From the cell containing the given text, extract its center point as [x, y] coordinate. 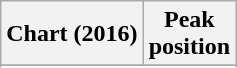
Peakposition [189, 34]
Chart (2016) [72, 34]
